Find where the given text appears and provide that cell's center as (X, Y) coordinate. 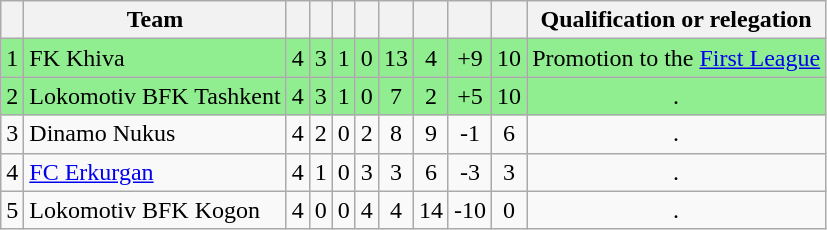
Qualification or relegation (676, 20)
+9 (470, 58)
+5 (470, 96)
5 (12, 210)
Dinamo Nukus (155, 134)
14 (430, 210)
Team (155, 20)
Lokomotiv BFK Kogon (155, 210)
-1 (470, 134)
7 (396, 96)
Lokomotiv BFK Tashkent (155, 96)
13 (396, 58)
Promotion to the First League (676, 58)
8 (396, 134)
-3 (470, 172)
FC Erkurgan (155, 172)
9 (430, 134)
-10 (470, 210)
FK Khiva (155, 58)
